Determine the [X, Y] coordinate at the center of the cell enclosing the given text.  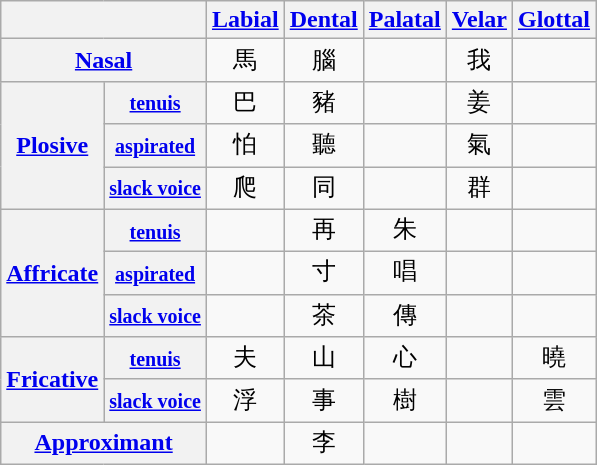
Labial [245, 20]
傳 [404, 316]
馬 [245, 60]
Plosive [52, 145]
唱 [404, 274]
Affricate [52, 273]
Glottal [554, 20]
巴 [245, 102]
李 [324, 444]
爬 [245, 188]
腦 [324, 60]
姜 [479, 102]
氣 [479, 146]
茶 [324, 316]
Fricative [52, 380]
聽 [324, 146]
浮 [245, 400]
Palatal [404, 20]
豬 [324, 102]
曉 [554, 358]
同 [324, 188]
Approximant [104, 444]
朱 [404, 230]
樹 [404, 400]
雲 [554, 400]
夫 [245, 358]
山 [324, 358]
心 [404, 358]
事 [324, 400]
怕 [245, 146]
寸 [324, 274]
Dental [324, 20]
Velar [479, 20]
群 [479, 188]
再 [324, 230]
我 [479, 60]
Nasal [104, 60]
